Detect which cell encompasses the target text, then output its (x, y) center coordinate. 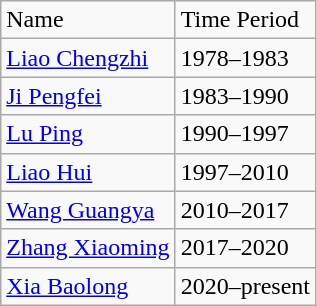
Wang Guangya (88, 210)
Time Period (245, 20)
Xia Baolong (88, 286)
1997–2010 (245, 172)
Lu Ping (88, 134)
1990–1997 (245, 134)
2010–2017 (245, 210)
1978–1983 (245, 58)
Liao Chengzhi (88, 58)
Ji Pengfei (88, 96)
Zhang Xiaoming (88, 248)
2020–present (245, 286)
Name (88, 20)
1983–1990 (245, 96)
2017–2020 (245, 248)
Liao Hui (88, 172)
